Locate the cell with the specified text and output its (x, y) center coordinate. 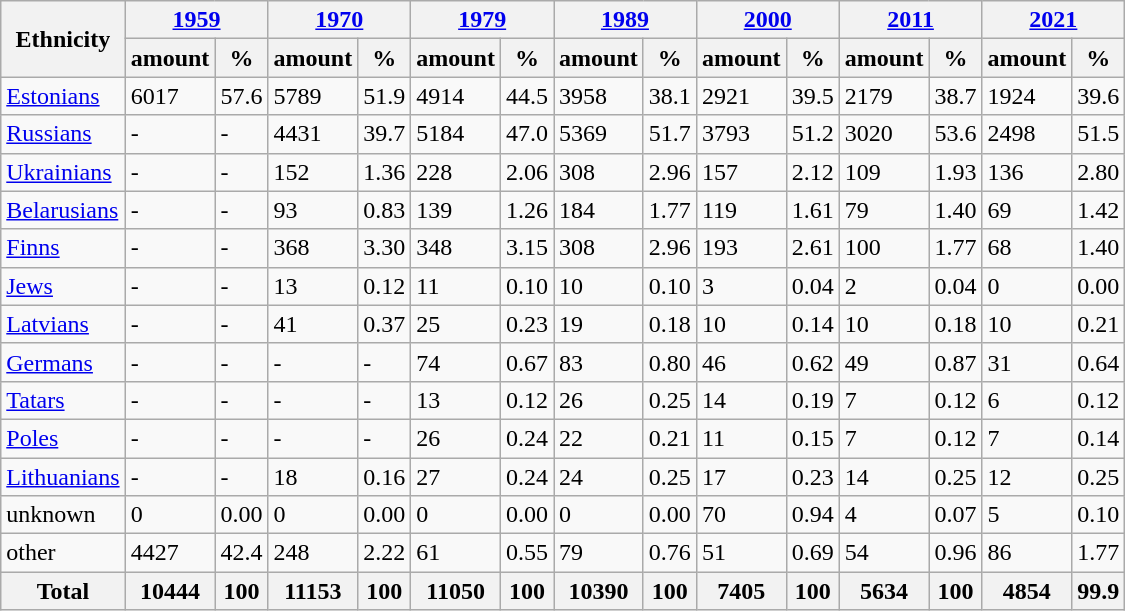
2498 (1027, 134)
12 (1027, 477)
47.0 (526, 134)
2000 (768, 20)
74 (456, 362)
193 (741, 248)
10444 (170, 591)
68 (1027, 248)
Russians (63, 134)
3793 (741, 134)
0.96 (956, 553)
0.55 (526, 553)
152 (313, 172)
2.12 (812, 172)
Poles (63, 438)
109 (884, 172)
unknown (63, 515)
24 (599, 477)
51 (741, 553)
38.7 (956, 96)
368 (313, 248)
5634 (884, 591)
1924 (1027, 96)
51.2 (812, 134)
0.80 (670, 362)
1.93 (956, 172)
11153 (313, 591)
4 (884, 515)
51.5 (1098, 134)
0.76 (670, 553)
1970 (340, 20)
2.06 (526, 172)
11050 (456, 591)
2921 (741, 96)
119 (741, 210)
17 (741, 477)
5369 (599, 134)
0.94 (812, 515)
Belarusians (63, 210)
4431 (313, 134)
0.64 (1098, 362)
27 (456, 477)
51.7 (670, 134)
0.83 (384, 210)
228 (456, 172)
7405 (741, 591)
0.16 (384, 477)
69 (1027, 210)
0.87 (956, 362)
5789 (313, 96)
0.15 (812, 438)
18 (313, 477)
19 (599, 324)
39.6 (1098, 96)
51.9 (384, 96)
70 (741, 515)
4914 (456, 96)
25 (456, 324)
54 (884, 553)
3958 (599, 96)
3020 (884, 134)
93 (313, 210)
3.30 (384, 248)
44.5 (526, 96)
31 (1027, 362)
5 (1027, 515)
2021 (1054, 20)
4854 (1027, 591)
49 (884, 362)
10390 (599, 591)
1.42 (1098, 210)
348 (456, 248)
1979 (482, 20)
Finns (63, 248)
0.19 (812, 400)
2.22 (384, 553)
57.6 (242, 96)
53.6 (956, 134)
83 (599, 362)
4427 (170, 553)
2011 (910, 20)
86 (1027, 553)
Germans (63, 362)
42.4 (242, 553)
0.62 (812, 362)
0.37 (384, 324)
Lithuanians (63, 477)
39.5 (812, 96)
1.61 (812, 210)
1.36 (384, 172)
2179 (884, 96)
Ethnicity (63, 39)
0.07 (956, 515)
Ukrainians (63, 172)
6 (1027, 400)
0.67 (526, 362)
136 (1027, 172)
22 (599, 438)
Jews (63, 286)
61 (456, 553)
39.7 (384, 134)
3 (741, 286)
139 (456, 210)
46 (741, 362)
other (63, 553)
Latvians (63, 324)
1959 (196, 20)
5184 (456, 134)
0.69 (812, 553)
Estonians (63, 96)
6017 (170, 96)
3.15 (526, 248)
38.1 (670, 96)
41 (313, 324)
Total (63, 591)
157 (741, 172)
1.26 (526, 210)
2 (884, 286)
2.61 (812, 248)
248 (313, 553)
184 (599, 210)
1989 (626, 20)
2.80 (1098, 172)
Tatars (63, 400)
99.9 (1098, 591)
